Provide the [x, y] coordinate of the cell's center where the given text is located.  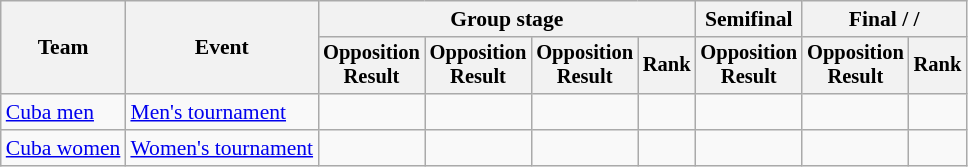
Event [222, 48]
Cuba men [64, 112]
Cuba women [64, 148]
Women's tournament [222, 148]
Final / / [884, 19]
Team [64, 48]
Semifinal [748, 19]
Men's tournament [222, 112]
Group stage [506, 19]
